Capture the cell that displays the provided text and extract its (X, Y) central coordinate. 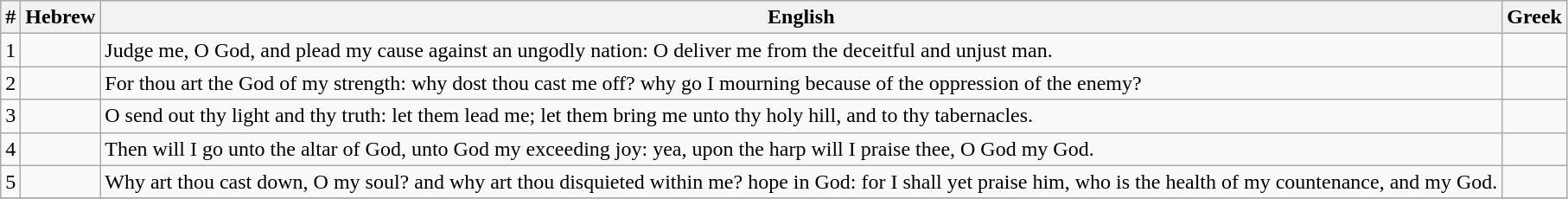
Hebrew (61, 17)
English (801, 17)
# (10, 17)
5 (10, 182)
4 (10, 149)
2 (10, 83)
3 (10, 116)
O send out thy light and thy truth: let them lead me; let them bring me unto thy holy hill, and to thy tabernacles. (801, 116)
For thou art the God of my strength: why dost thou cast me off? why go I mourning because of the oppression of the enemy? (801, 83)
1 (10, 50)
Then will I go unto the altar of God, unto God my exceeding joy: yea, upon the harp will I praise thee, O God my God. (801, 149)
Greek (1535, 17)
Judge me, O God, and plead my cause against an ungodly nation: O deliver me from the deceitful and unjust man. (801, 50)
